Detect which cell encompasses the target text, then output its [X, Y] center coordinate. 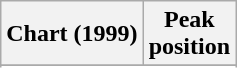
Peakposition [189, 34]
Chart (1999) [72, 34]
